Detect which cell encompasses the target text, then output its [X, Y] center coordinate. 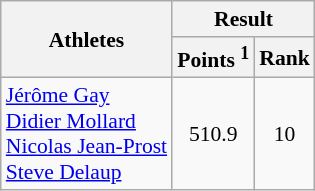
510.9 [213, 134]
Points 1 [213, 58]
Result [244, 19]
Athletes [86, 40]
Jérôme GayDidier MollardNicolas Jean-ProstSteve Delaup [86, 134]
10 [284, 134]
Rank [284, 58]
